Locate the cell with the specified text and output its (x, y) center coordinate. 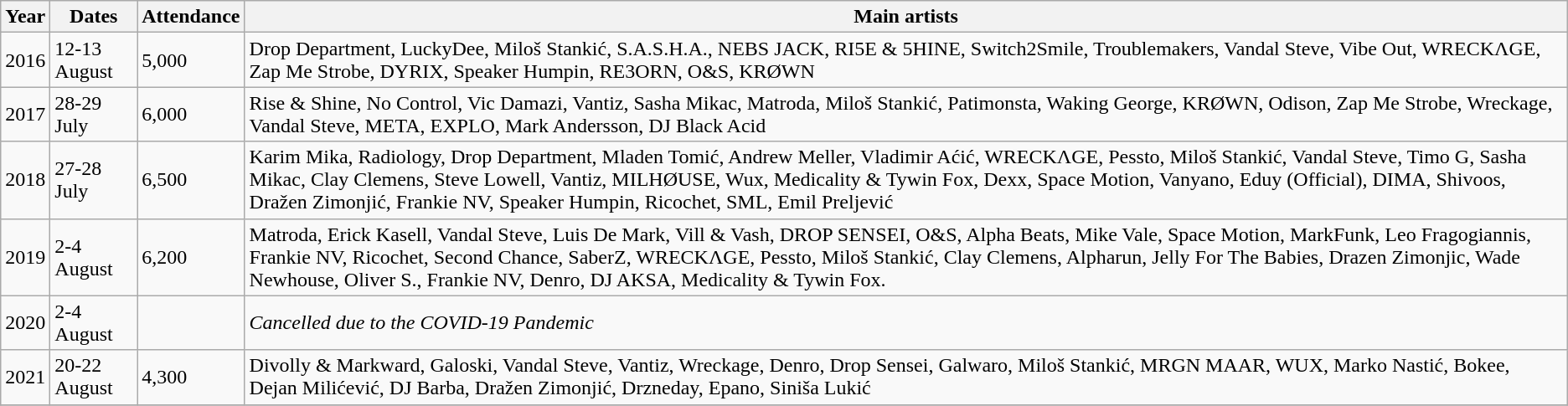
28-29 July (94, 114)
4,300 (191, 377)
Dates (94, 17)
6,500 (191, 180)
27-28 July (94, 180)
5,000 (191, 60)
Main artists (906, 17)
2019 (25, 257)
Cancelled due to the COVID-19 Pandemic (906, 323)
Attendance (191, 17)
6,000 (191, 114)
2017 (25, 114)
2021 (25, 377)
20-22 August (94, 377)
2020 (25, 323)
2018 (25, 180)
Year (25, 17)
2016 (25, 60)
6,200 (191, 257)
12-13 August (94, 60)
